Extract the [x, y] coordinate from the center of the cell holding the provided text.  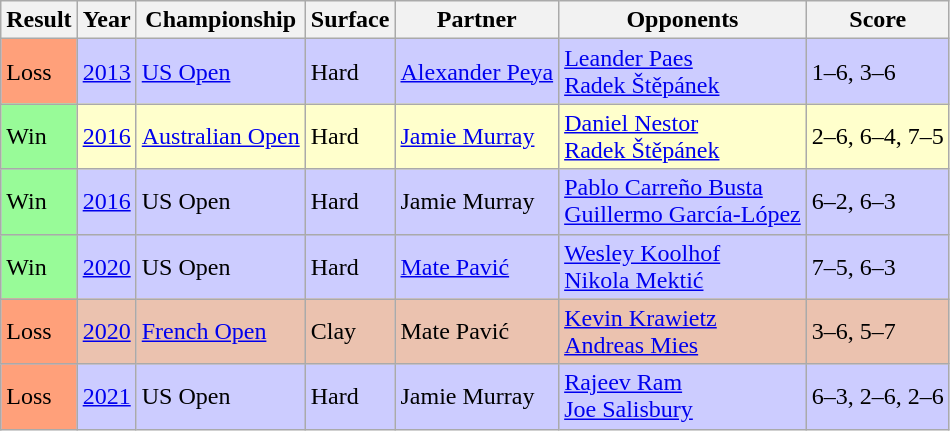
7–5, 6–3 [878, 266]
Daniel Nestor Radek Štěpánek [683, 136]
Partner [477, 20]
6–3, 2–6, 2–6 [878, 396]
Opponents [683, 20]
2–6, 6–4, 7–5 [878, 136]
6–2, 6–3 [878, 202]
Leander Paes Radek Štěpánek [683, 72]
2013 [106, 72]
2021 [106, 396]
French Open [220, 332]
Year [106, 20]
Australian Open [220, 136]
1–6, 3–6 [878, 72]
Wesley Koolhof Nikola Mektić [683, 266]
Alexander Peya [477, 72]
Clay [350, 332]
Score [878, 20]
Rajeev Ram Joe Salisbury [683, 396]
Pablo Carreño Busta Guillermo García-López [683, 202]
Championship [220, 20]
3–6, 5–7 [878, 332]
Surface [350, 20]
Result [39, 20]
Kevin Krawietz Andreas Mies [683, 332]
